Capture the cell that displays the provided text and extract its [x, y] central coordinate. 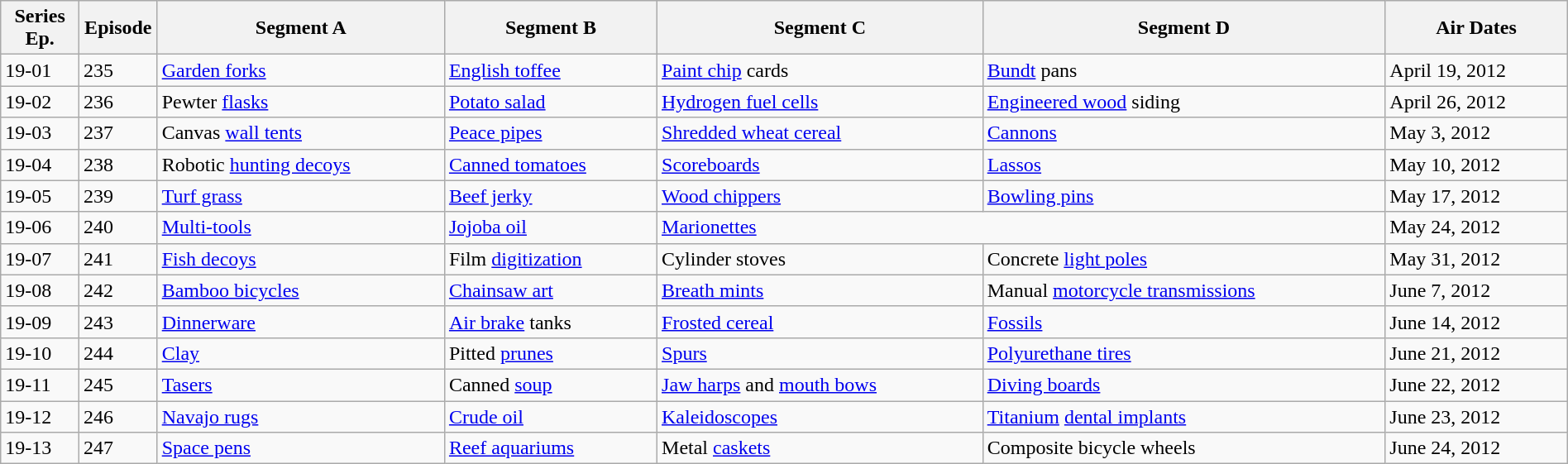
Hydrogen fuel cells [820, 102]
Air brake tanks [551, 322]
April 26, 2012 [1476, 102]
19-07 [40, 259]
Canvas wall tents [301, 133]
Chainsaw art [551, 290]
243 [117, 322]
Paint chip cards [820, 70]
Manual motorcycle transmissions [1184, 290]
Multi-tools [301, 227]
246 [117, 416]
June 23, 2012 [1476, 416]
Frosted cereal [820, 322]
19-13 [40, 448]
244 [117, 353]
19-03 [40, 133]
Reef aquariums [551, 448]
239 [117, 196]
Crude oil [551, 416]
Cannons [1184, 133]
245 [117, 385]
Metal caskets [820, 448]
19-05 [40, 196]
June 7, 2012 [1476, 290]
19-11 [40, 385]
Navajo rugs [301, 416]
236 [117, 102]
Scoreboards [820, 165]
Polyurethane tires [1184, 353]
June 22, 2012 [1476, 385]
19-12 [40, 416]
Bundt pans [1184, 70]
Jojoba oil [551, 227]
Tasers [301, 385]
Wood chippers [820, 196]
Segment B [551, 28]
June 14, 2012 [1476, 322]
May 24, 2012 [1476, 227]
Dinnerware [301, 322]
Turf grass [301, 196]
Composite bicycle wheels [1184, 448]
Shredded wheat cereal [820, 133]
Potato salad [551, 102]
242 [117, 290]
247 [117, 448]
Peace pipes [551, 133]
238 [117, 165]
19-09 [40, 322]
June 24, 2012 [1476, 448]
Cylinder stoves [820, 259]
237 [117, 133]
19-10 [40, 353]
Kaleidoscopes [820, 416]
May 3, 2012 [1476, 133]
June 21, 2012 [1476, 353]
Fossils [1184, 322]
Jaw harps and mouth bows [820, 385]
Marionettes [1021, 227]
240 [117, 227]
Garden forks [301, 70]
19-02 [40, 102]
Canned soup [551, 385]
Episode [117, 28]
Segment C [820, 28]
Pitted prunes [551, 353]
Segment D [1184, 28]
Segment A [301, 28]
Concrete light poles [1184, 259]
May 10, 2012 [1476, 165]
Air Dates [1476, 28]
May 31, 2012 [1476, 259]
Diving boards [1184, 385]
19-01 [40, 70]
Clay [301, 353]
Fish decoys [301, 259]
Series Ep. [40, 28]
241 [117, 259]
Canned tomatoes [551, 165]
Film digitization [551, 259]
Titanium dental implants [1184, 416]
English toffee [551, 70]
Engineered wood siding [1184, 102]
Pewter flasks [301, 102]
19-04 [40, 165]
Spurs [820, 353]
Breath mints [820, 290]
Bowling pins [1184, 196]
Lassos [1184, 165]
Bamboo bicycles [301, 290]
April 19, 2012 [1476, 70]
Space pens [301, 448]
May 17, 2012 [1476, 196]
19-06 [40, 227]
19-08 [40, 290]
235 [117, 70]
Beef jerky [551, 196]
Robotic hunting decoys [301, 165]
